Identify which cell holds the provided text, then report its (X, Y) central coordinate. 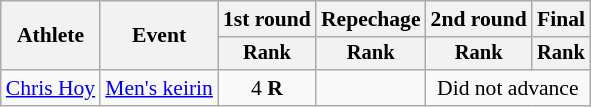
Final (561, 19)
4 R (267, 88)
1st round (267, 19)
Repechage (371, 19)
Event (159, 36)
Athlete (50, 36)
Chris Hoy (50, 88)
2nd round (479, 19)
Did not advance (508, 88)
Men's keirin (159, 88)
